Find where the given text appears and provide that cell's center as (x, y) coordinate. 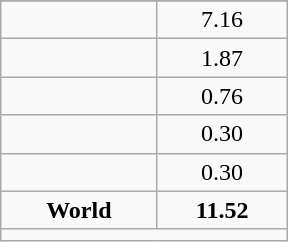
0.76 (222, 96)
World (79, 210)
11.52 (222, 210)
7.16 (222, 20)
1.87 (222, 58)
